From the cell containing the given text, extract its center point as [X, Y] coordinate. 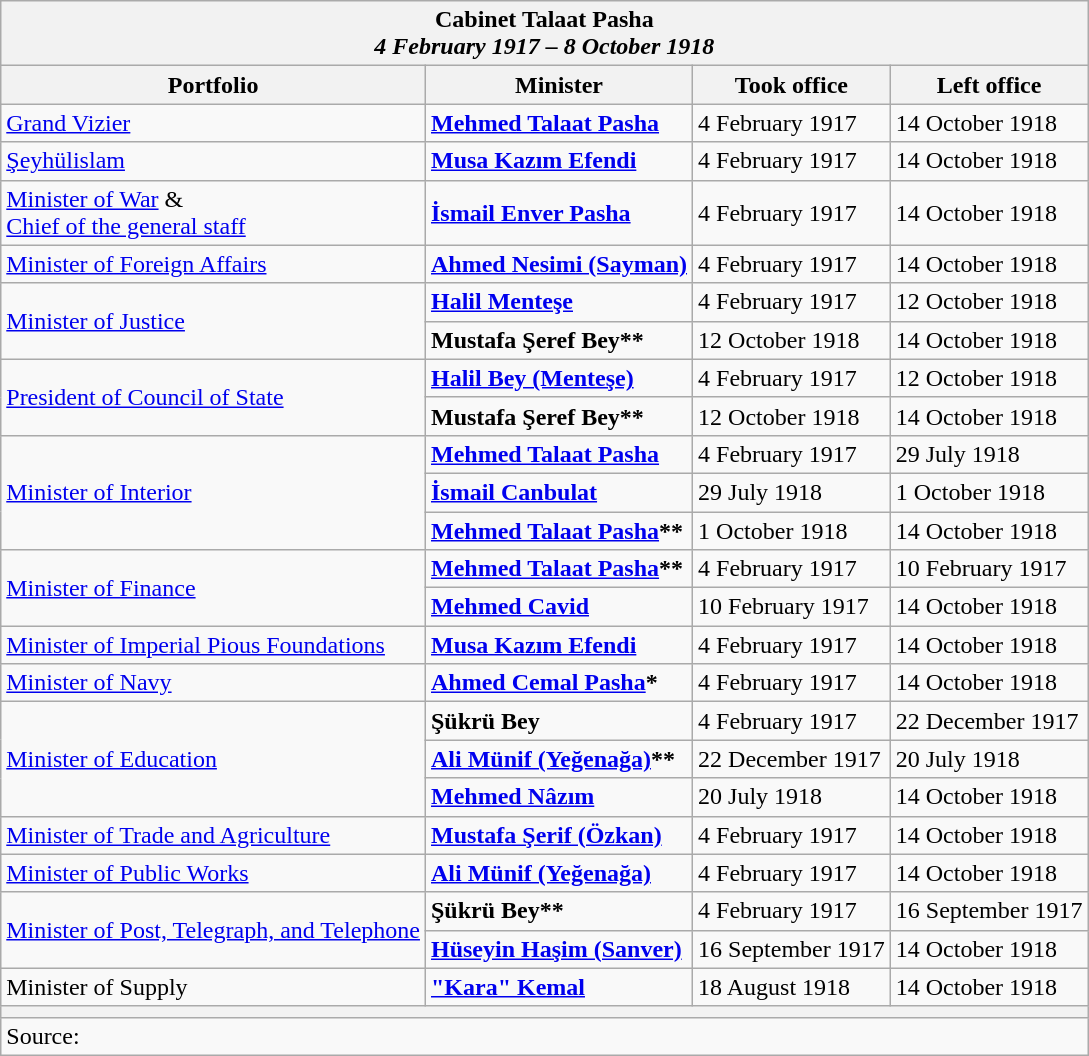
Minister of Finance [214, 588]
Şükrü Bey [558, 721]
Source: [544, 1036]
Minister of Trade and Agriculture [214, 835]
Ali Münif (Yeğenağa) [558, 873]
Minister of Education [214, 759]
Hüseyin Haşim (Sanver) [558, 949]
Minister of War &Chief of the general staff [214, 212]
Minister of Justice [214, 321]
Minister of Foreign Affairs [214, 264]
İsmail Enver Pasha [558, 212]
Took office [792, 85]
Ahmed Cemal Pasha* [558, 683]
Ali Münif (Yeğenağa)** [558, 759]
18 August 1918 [792, 987]
Minister of Imperial Pious Foundations [214, 645]
İsmail Canbulat [558, 492]
President of Council of State [214, 397]
Halil Bey (Menteşe) [558, 378]
Halil Menteşe [558, 302]
Mehmed Nâzım [558, 797]
Şeyhülislam [214, 161]
Mehmed Cavid [558, 607]
Minister of Navy [214, 683]
Ahmed Nesimi (Sayman) [558, 264]
"Kara" Kemal [558, 987]
Minister [558, 85]
Minister of Interior [214, 492]
Şükrü Bey** [558, 911]
Minister of Post, Telegraph, and Telephone [214, 930]
Minister of Supply [214, 987]
Minister of Public Works [214, 873]
Left office [989, 85]
Cabinet Talaat Pasha4 February 1917 – 8 October 1918 [544, 34]
Mustafa Şerif (Özkan) [558, 835]
Portfolio [214, 85]
Grand Vizier [214, 123]
